Extract the (x, y) coordinate from the center of the cell holding the provided text.  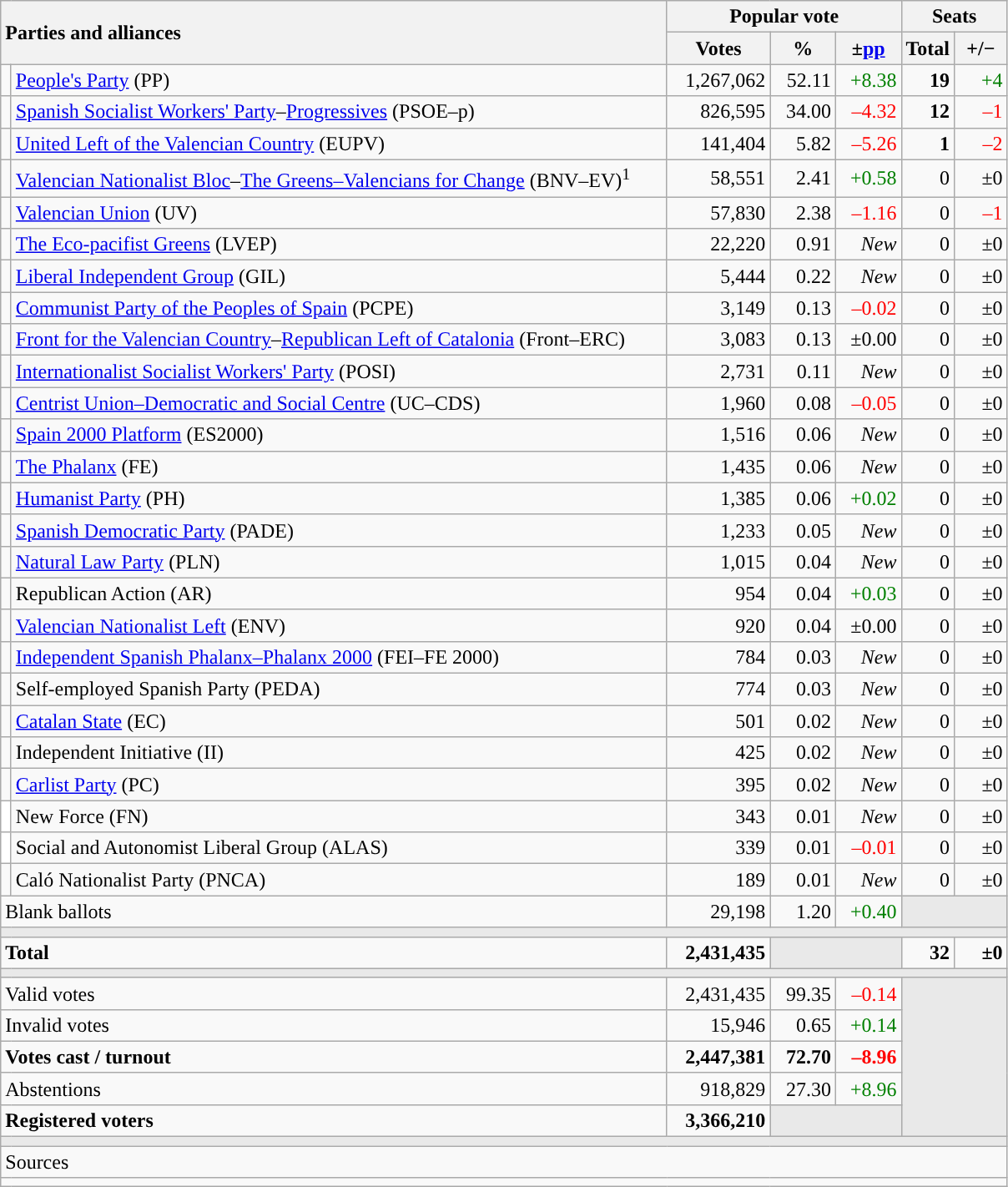
Liberal Independent Group (GIL) (339, 276)
% (803, 48)
501 (718, 721)
2.38 (803, 213)
1,435 (718, 467)
2.41 (803, 179)
–0.02 (868, 308)
Valencian Nationalist Left (ENV) (339, 625)
Popular vote (784, 17)
99.35 (803, 993)
5,444 (718, 276)
0.08 (803, 403)
Front for the Valencian Country–Republican Left of Catalonia (Front–ERC) (339, 340)
27.30 (803, 1089)
22,220 (718, 245)
Valid votes (334, 993)
Invalid votes (334, 1025)
58,551 (718, 179)
954 (718, 593)
Internationalist Socialist Workers' Party (POSI) (339, 371)
57,830 (718, 213)
1,516 (718, 435)
1 (928, 144)
Spanish Socialist Workers' Party–Progressives (PSOE–p) (339, 112)
1,385 (718, 498)
+0.02 (868, 498)
Valencian Nationalist Bloc–The Greens–Valencians for Change (BNV–EV)1 (339, 179)
1.20 (803, 912)
Sources (504, 1162)
Carlist Party (PC) (339, 785)
–1.16 (868, 213)
Catalan State (EC) (339, 721)
+8.38 (868, 80)
395 (718, 785)
Humanist Party (PH) (339, 498)
12 (928, 112)
Votes cast / turnout (334, 1057)
+0.58 (868, 179)
Registered voters (334, 1120)
189 (718, 880)
Seats (955, 17)
Valencian Union (UV) (339, 213)
–5.26 (868, 144)
Self-employed Spanish Party (PEDA) (339, 689)
920 (718, 625)
Caló Nationalist Party (PNCA) (339, 880)
Parties and alliances (334, 33)
Social and Autonomist Liberal Group (ALAS) (339, 848)
0.65 (803, 1025)
0.11 (803, 371)
3,083 (718, 340)
–2 (981, 144)
19 (928, 80)
United Left of the Valencian Country (EUPV) (339, 144)
1,015 (718, 562)
343 (718, 816)
–0.01 (868, 848)
+/− (981, 48)
+0.14 (868, 1025)
–4.32 (868, 112)
Independent Initiative (II) (339, 753)
0.91 (803, 245)
32 (928, 952)
Natural Law Party (PLN) (339, 562)
Blank ballots (334, 912)
3,366,210 (718, 1120)
+0.40 (868, 912)
+8.96 (868, 1089)
34.00 (803, 112)
The Eco-pacifist Greens (LVEP) (339, 245)
15,946 (718, 1025)
±pp (868, 48)
918,829 (718, 1089)
–8.96 (868, 1057)
Republican Action (AR) (339, 593)
0.05 (803, 530)
Abstentions (334, 1089)
141,404 (718, 144)
72.70 (803, 1057)
Centrist Union–Democratic and Social Centre (UC–CDS) (339, 403)
1,960 (718, 403)
Independent Spanish Phalanx–Phalanx 2000 (FEI–FE 2000) (339, 657)
425 (718, 753)
Votes (718, 48)
–0.14 (868, 993)
29,198 (718, 912)
784 (718, 657)
5.82 (803, 144)
Spanish Democratic Party (PADE) (339, 530)
Spain 2000 Platform (ES2000) (339, 435)
2,731 (718, 371)
–0.05 (868, 403)
New Force (FN) (339, 816)
0.22 (803, 276)
339 (718, 848)
2,447,381 (718, 1057)
Communist Party of the Peoples of Spain (PCPE) (339, 308)
1,233 (718, 530)
+0.03 (868, 593)
The Phalanx (FE) (339, 467)
3,149 (718, 308)
52.11 (803, 80)
1,267,062 (718, 80)
+4 (981, 80)
People's Party (PP) (339, 80)
826,595 (718, 112)
774 (718, 689)
